Detect which cell encompasses the target text, then output its (x, y) center coordinate. 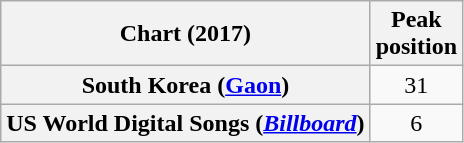
31 (416, 85)
Peakposition (416, 34)
South Korea (Gaon) (186, 85)
US World Digital Songs (Billboard) (186, 123)
6 (416, 123)
Chart (2017) (186, 34)
